Identify which cell holds the provided text, then report its (X, Y) central coordinate. 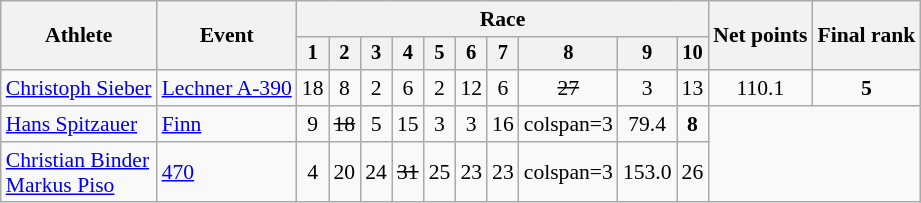
Lechner A-390 (227, 88)
153.0 (648, 172)
13 (693, 88)
Hans Spitzauer (79, 124)
Net points (760, 36)
Race (502, 19)
Athlete (79, 36)
79.4 (648, 124)
12 (471, 88)
25 (440, 172)
7 (503, 54)
Finn (227, 124)
24 (376, 172)
16 (503, 124)
20 (344, 172)
26 (693, 172)
31 (408, 172)
10 (693, 54)
Christoph Sieber (79, 88)
Christian BinderMarkus Piso (79, 172)
27 (568, 88)
15 (408, 124)
Final rank (867, 36)
470 (227, 172)
Event (227, 36)
110.1 (760, 88)
1 (313, 54)
